From the cell containing the given text, extract its center point as (x, y) coordinate. 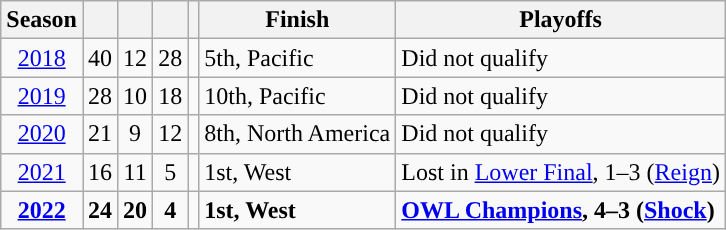
21 (100, 134)
2020 (42, 134)
5th, Pacific (298, 58)
9 (136, 134)
5 (170, 172)
40 (100, 58)
4 (170, 210)
11 (136, 172)
10 (136, 96)
2018 (42, 58)
20 (136, 210)
2019 (42, 96)
10th, Pacific (298, 96)
Season (42, 20)
Finish (298, 20)
18 (170, 96)
2022 (42, 210)
Playoffs (561, 20)
OWL Champions, 4–3 (Shock) (561, 210)
8th, North America (298, 134)
Lost in Lower Final, 1–3 (Reign) (561, 172)
16 (100, 172)
2021 (42, 172)
24 (100, 210)
